Extract the [x, y] coordinate from the center of the cell holding the provided text.  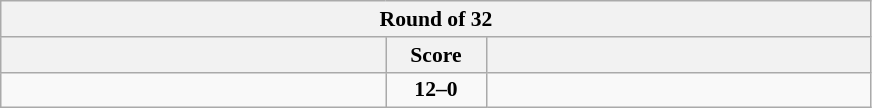
Score [436, 55]
Round of 32 [436, 19]
12–0 [436, 90]
